Locate the cell with the specified text and output its [X, Y] center coordinate. 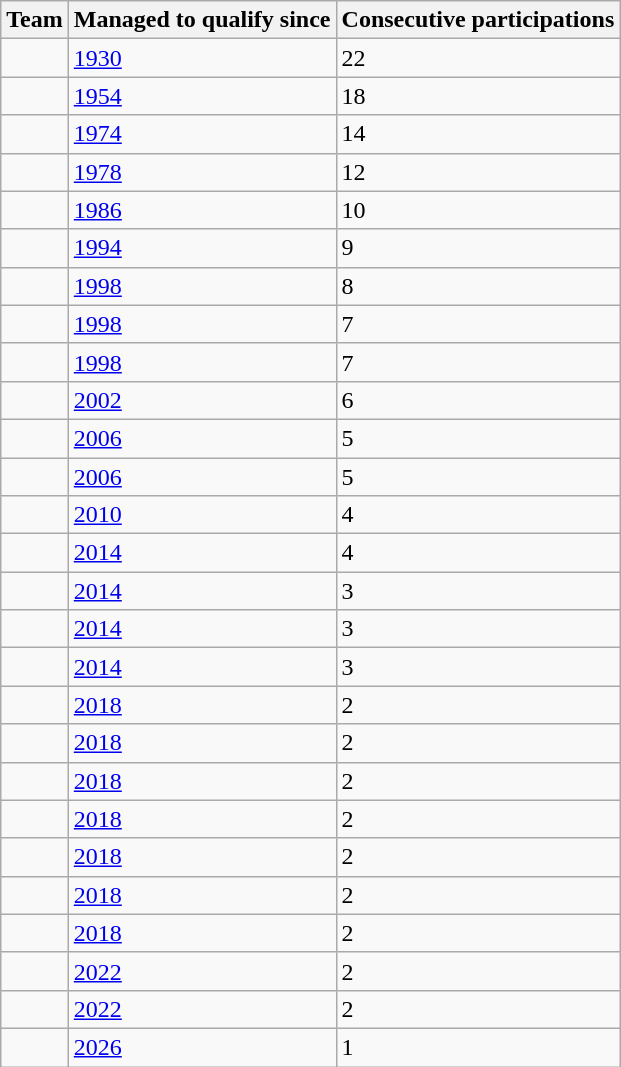
1994 [202, 248]
2026 [202, 1047]
Managed to qualify since [202, 20]
6 [478, 400]
1954 [202, 96]
Consecutive participations [478, 20]
1974 [202, 134]
22 [478, 58]
8 [478, 286]
14 [478, 134]
1978 [202, 172]
18 [478, 96]
12 [478, 172]
9 [478, 248]
2002 [202, 400]
1 [478, 1047]
1930 [202, 58]
1986 [202, 210]
10 [478, 210]
Team [35, 20]
2010 [202, 515]
